Search for the cell housing the specified text and yield its (x, y) center coordinate. 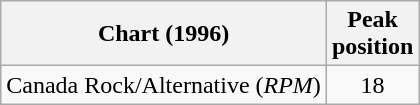
Peakposition (372, 34)
18 (372, 85)
Canada Rock/Alternative (RPM) (164, 85)
Chart (1996) (164, 34)
